Output the (x, y) coordinate of the center of the cell containing the given text.  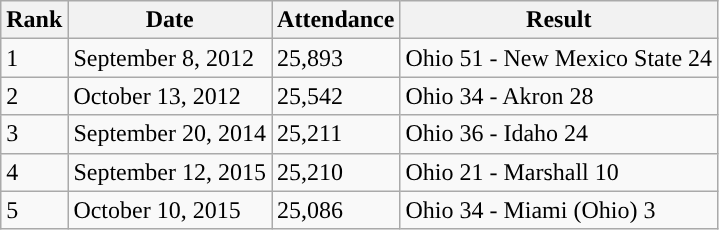
Ohio 34 - Akron 28 (559, 96)
2 (34, 96)
September 20, 2014 (170, 134)
Date (170, 20)
September 8, 2012 (170, 58)
25,542 (336, 96)
4 (34, 172)
Ohio 36 - Idaho 24 (559, 134)
5 (34, 210)
25,086 (336, 210)
Ohio 21 - Marshall 10 (559, 172)
25,211 (336, 134)
September 12, 2015 (170, 172)
1 (34, 58)
Ohio 51 - New Mexico State 24 (559, 58)
25,893 (336, 58)
Result (559, 20)
25,210 (336, 172)
Attendance (336, 20)
October 10, 2015 (170, 210)
3 (34, 134)
October 13, 2012 (170, 96)
Rank (34, 20)
Ohio 34 - Miami (Ohio) 3 (559, 210)
